Search for the cell housing the specified text and yield its (x, y) center coordinate. 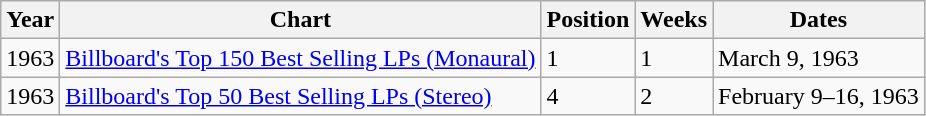
February 9–16, 1963 (819, 96)
Year (30, 20)
4 (588, 96)
Dates (819, 20)
Chart (300, 20)
Billboard's Top 150 Best Selling LPs (Monaural) (300, 58)
Position (588, 20)
Weeks (674, 20)
Billboard's Top 50 Best Selling LPs (Stereo) (300, 96)
March 9, 1963 (819, 58)
2 (674, 96)
